Locate the cell with the specified text and output its (X, Y) center coordinate. 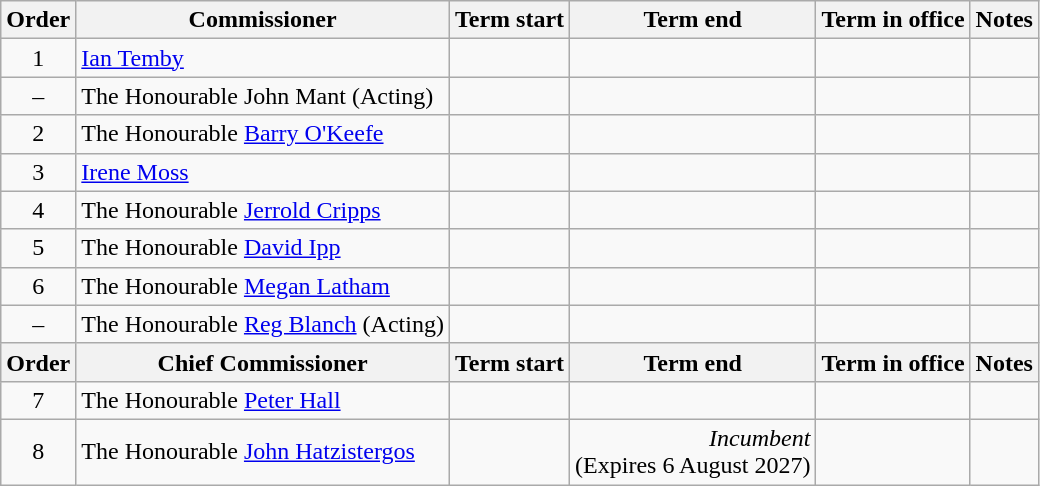
The Honourable Reg Blanch (Acting) (263, 324)
The Honourable David Ipp (263, 248)
5 (38, 248)
The Honourable Jerrold Cripps (263, 210)
6 (38, 286)
The Honourable Megan Latham (263, 286)
1 (38, 58)
2 (38, 134)
Incumbent(Expires 6 August 2027) (693, 452)
The Honourable Peter Hall (263, 400)
Ian Temby (263, 58)
The Honourable John Mant (Acting) (263, 96)
7 (38, 400)
Commissioner (263, 20)
The Honourable John Hatzistergos (263, 452)
3 (38, 172)
8 (38, 452)
The Honourable Barry O'Keefe (263, 134)
Irene Moss (263, 172)
4 (38, 210)
Chief Commissioner (263, 362)
